Scan for the cell matching the given text and deliver its [x, y] coordinate at center. 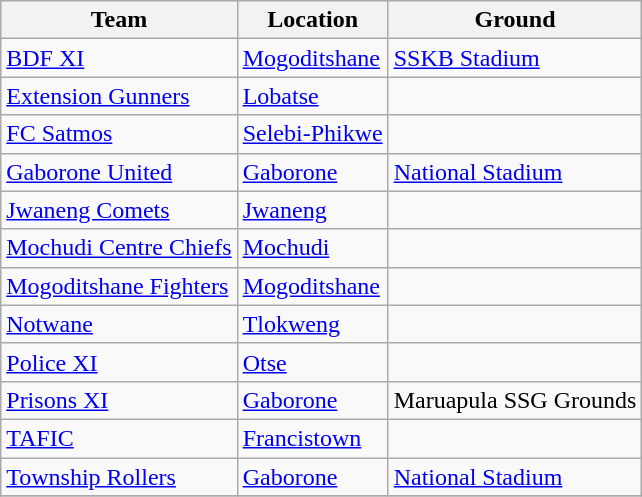
Extension Gunners [119, 96]
TAFIC [119, 438]
Francistown [312, 438]
Township Rollers [119, 477]
Selebi-Phikwe [312, 134]
Police XI [119, 362]
Mochudi Centre Chiefs [119, 248]
Tlokweng [312, 324]
Maruapula SSG Grounds [515, 400]
BDF XI [119, 58]
Prisons XI [119, 400]
Mochudi [312, 248]
Location [312, 20]
SSKB Stadium [515, 58]
Lobatse [312, 96]
FC Satmos [119, 134]
Jwaneng [312, 210]
Mogoditshane Fighters [119, 286]
Otse [312, 362]
Notwane [119, 324]
Gaborone United [119, 172]
Ground [515, 20]
Team [119, 20]
Jwaneng Comets [119, 210]
